Return the [x, y] coordinate for the center point of the cell that contains the specified text.  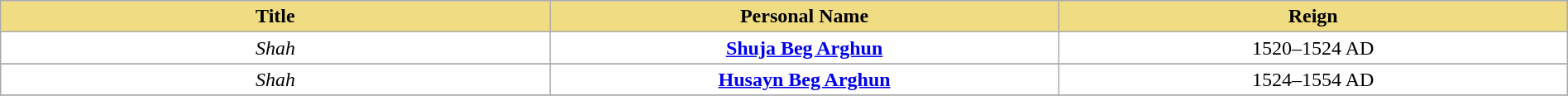
1520–1524 AD [1313, 48]
Husayn Beg Arghun [804, 79]
1524–1554 AD [1313, 79]
Shuja Beg Arghun [804, 48]
Title [275, 17]
Reign [1313, 17]
Personal Name [804, 17]
